For the text-containing cell, return its midpoint in (X, Y) coordinate format. 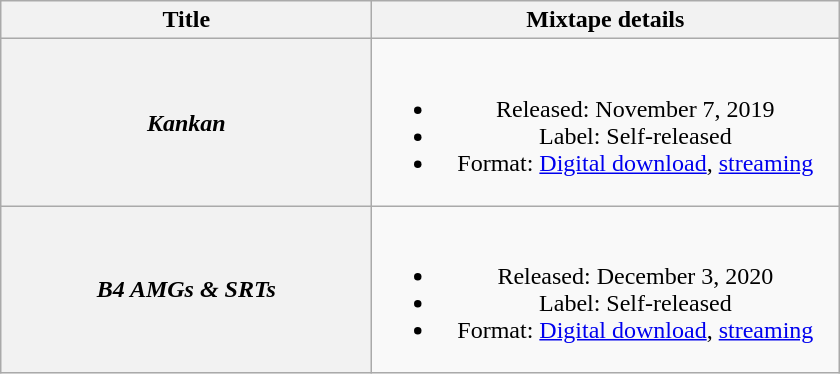
Mixtape details (606, 20)
B4 AMGs & SRTs (186, 290)
Released: November 7, 2019Label: Self-releasedFormat: Digital download, streaming (606, 122)
Released: December 3, 2020Label: Self-releasedFormat: Digital download, streaming (606, 290)
Title (186, 20)
Kankan (186, 122)
